Extract the [X, Y] coordinate from the center of the cell holding the provided text.  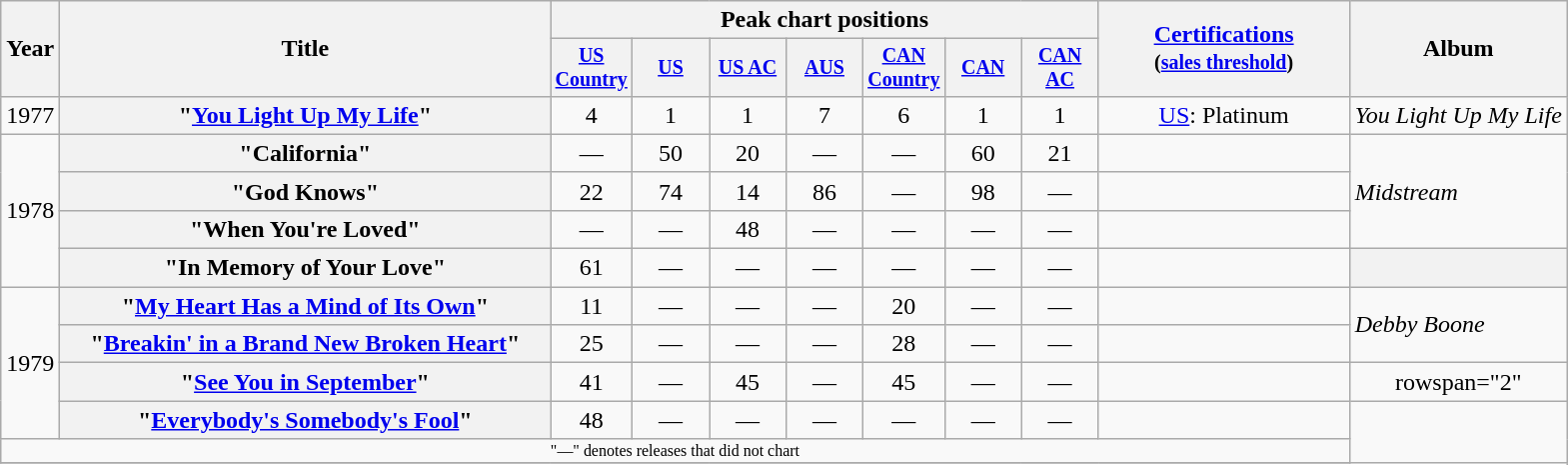
1978 [30, 210]
You Light Up My Life [1458, 115]
41 [592, 382]
1979 [30, 363]
Certifications(sales threshold) [1223, 49]
6 [903, 115]
Midstream [1458, 191]
Year [30, 49]
"You Light Up My Life" [306, 115]
60 [983, 153]
"God Knows" [306, 191]
Album [1458, 49]
Title [306, 49]
86 [823, 191]
US Country [592, 68]
Peak chart positions [824, 20]
7 [823, 115]
"My Heart Has a Mind of Its Own" [306, 306]
22 [592, 191]
"In Memory of Your Love" [306, 268]
"—" denotes releases that did not chart [676, 451]
28 [903, 344]
CAN Country [903, 68]
US [672, 68]
61 [592, 268]
rowspan="2" [1458, 382]
CAN AC [1059, 68]
"See You in September" [306, 382]
1977 [30, 115]
50 [672, 153]
"California" [306, 153]
21 [1059, 153]
"Everybody's Somebody's Fool" [306, 420]
98 [983, 191]
US AC [748, 68]
14 [748, 191]
US: Platinum [1223, 115]
74 [672, 191]
"Breakin' in a Brand New Broken Heart" [306, 344]
11 [592, 306]
4 [592, 115]
Debby Boone [1458, 325]
25 [592, 344]
AUS [823, 68]
"When You're Loved" [306, 229]
CAN [983, 68]
